Identify which cell holds the provided text, then report its [X, Y] central coordinate. 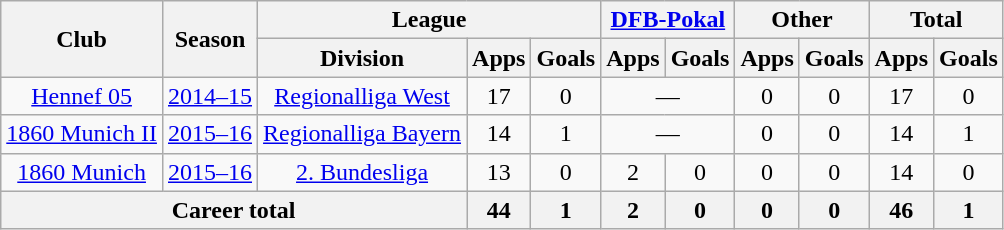
Total [936, 20]
League [430, 20]
DFB-Pokal [668, 20]
Season [210, 39]
1860 Munich [82, 172]
46 [901, 210]
Division [362, 58]
Hennef 05 [82, 96]
Regionalliga West [362, 96]
44 [499, 210]
2014–15 [210, 96]
Club [82, 39]
13 [499, 172]
1860 Munich II [82, 134]
Career total [234, 210]
2. Bundesliga [362, 172]
Other [802, 20]
Regionalliga Bayern [362, 134]
